Find where the given text appears and provide that cell's center as [X, Y] coordinate. 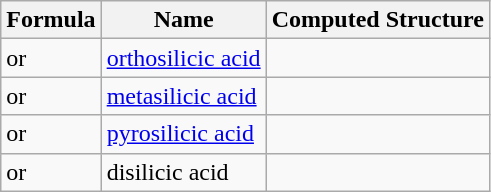
metasilicic acid [184, 96]
Name [184, 20]
Formula [51, 20]
disilicic acid [184, 172]
Computed Structure [378, 20]
orthosilicic acid [184, 58]
pyrosilicic acid [184, 134]
